Output the [X, Y] coordinate of the center of the cell containing the given text.  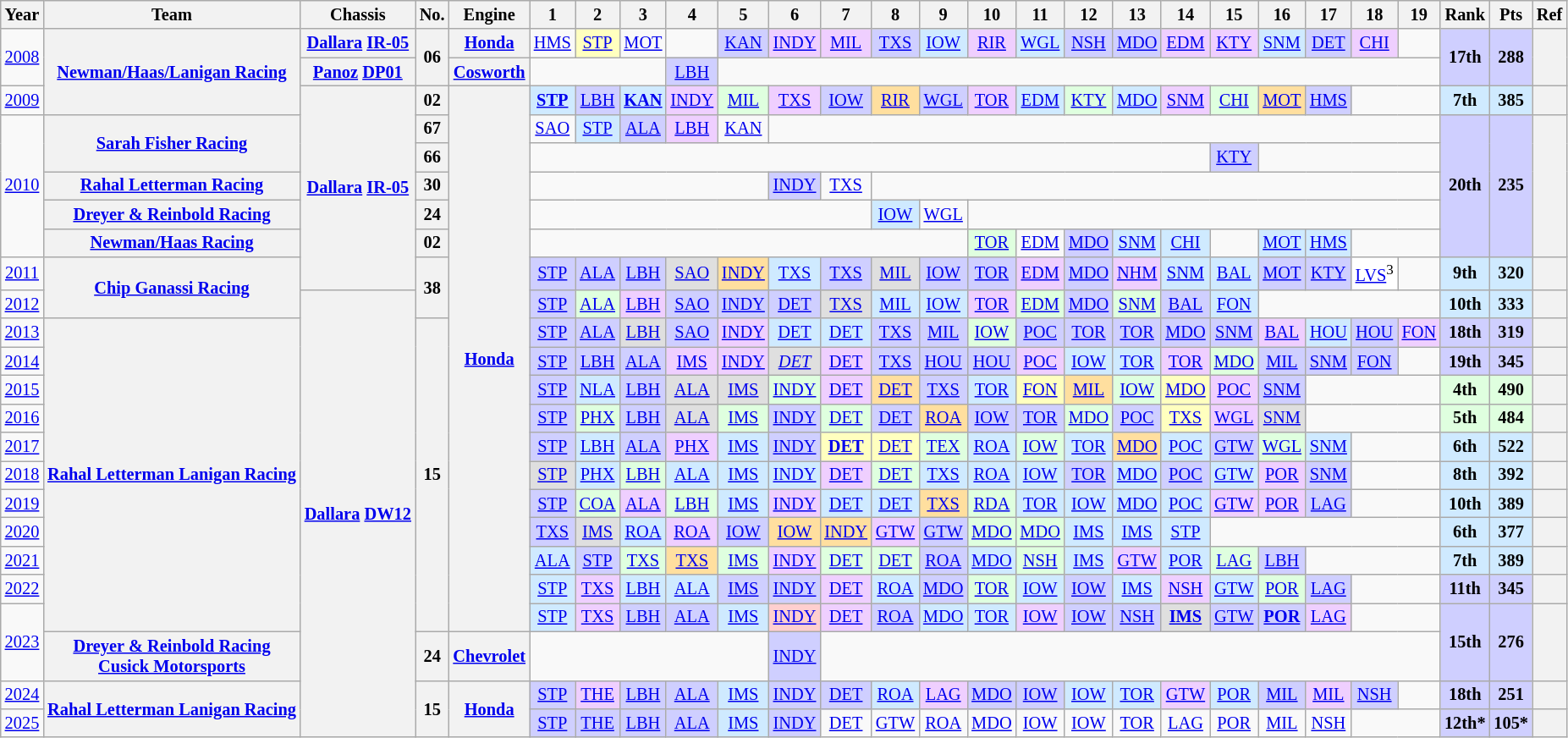
Chevrolet [489, 656]
20th [1465, 185]
2009 [22, 100]
06 [432, 58]
Newman/Haas Racing [172, 243]
522 [1510, 446]
Rank [1465, 14]
377 [1510, 531]
490 [1510, 389]
19th [1465, 361]
5 [743, 14]
Cosworth [489, 72]
2 [597, 14]
Engine [489, 14]
1 [553, 14]
Team [172, 14]
14 [1185, 14]
RDA [992, 504]
COA [597, 504]
2012 [22, 304]
9 [943, 14]
17th [1465, 58]
7 [846, 14]
3 [643, 14]
392 [1510, 475]
288 [1510, 58]
11th [1465, 589]
Dallara DW12 [358, 513]
18 [1374, 14]
276 [1510, 642]
2014 [22, 361]
385 [1510, 100]
10 [992, 14]
320 [1510, 273]
4th [1465, 389]
2024 [22, 695]
Panoz DP01 [358, 72]
6 [795, 14]
Pts [1510, 14]
4 [692, 14]
2019 [22, 504]
Rahal Letterman Racing [172, 185]
2018 [22, 475]
235 [1510, 185]
319 [1510, 333]
2017 [22, 446]
8 [895, 14]
Chassis [358, 14]
16 [1282, 14]
Year [22, 14]
Sarah Fisher Racing [172, 142]
67 [432, 129]
2020 [22, 531]
251 [1510, 695]
13 [1137, 14]
105* [1510, 723]
2015 [22, 389]
12 [1088, 14]
2025 [22, 723]
38 [432, 288]
12th* [1465, 723]
NHM [1137, 273]
2008 [22, 58]
19 [1419, 14]
Ref [1549, 14]
2021 [22, 560]
9th [1465, 273]
2013 [22, 333]
Chip Ganassi Racing [172, 288]
17 [1329, 14]
Dreyer & Reinbold RacingCusick Motorsports [172, 656]
Dreyer & Reinbold Racing [172, 214]
TEX [943, 446]
30 [432, 185]
NLA [597, 389]
2022 [22, 589]
11 [1041, 14]
5th [1465, 418]
Newman/Haas/Lanigan Racing [172, 71]
2023 [22, 642]
No. [432, 14]
484 [1510, 418]
333 [1510, 304]
LVS3 [1374, 273]
2010 [22, 185]
2016 [22, 418]
66 [432, 157]
8th [1465, 475]
2011 [22, 273]
15th [1465, 642]
